Find where the given text appears and provide that cell's center as [x, y] coordinate. 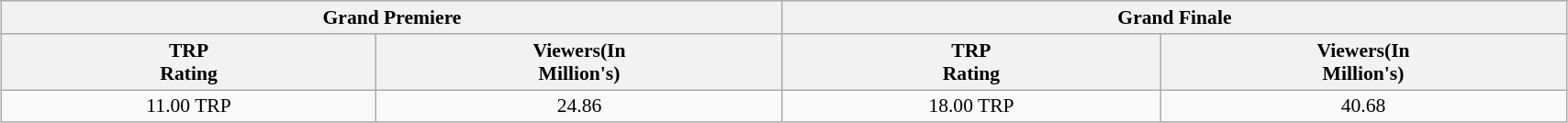
11.00 TRP [189, 106]
24.86 [580, 106]
18.00 TRP [971, 106]
Grand Finale [1174, 17]
40.68 [1364, 106]
Grand Premiere [393, 17]
